Provide the (x, y) coordinate of the cell's center where the given text is located.  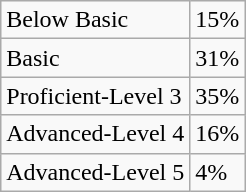
Below Basic (96, 20)
4% (218, 172)
Advanced-Level 5 (96, 172)
15% (218, 20)
Basic (96, 58)
31% (218, 58)
Proficient-Level 3 (96, 96)
Advanced-Level 4 (96, 134)
16% (218, 134)
35% (218, 96)
